From the cell containing the given text, extract its center point as [x, y] coordinate. 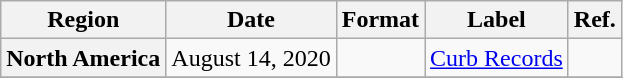
Region [84, 20]
Format [380, 20]
North America [84, 58]
Curb Records [497, 58]
Date [251, 20]
August 14, 2020 [251, 58]
Label [497, 20]
Ref. [594, 20]
